Determine the (X, Y) coordinate at the center of the cell enclosing the given text.  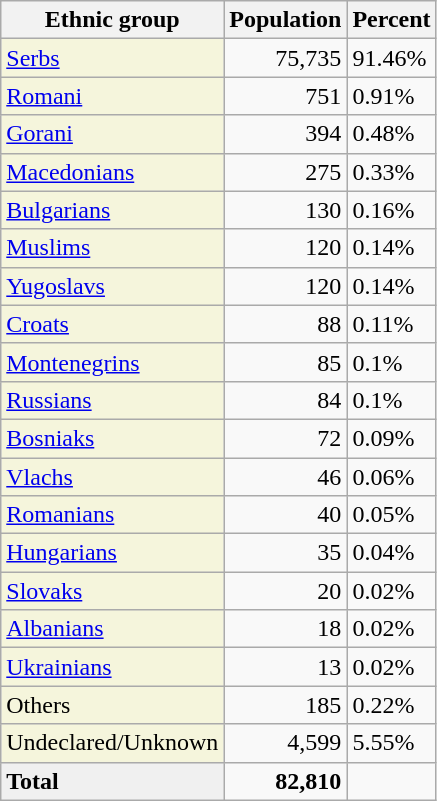
Romanians (112, 515)
Serbs (112, 58)
84 (286, 400)
Romani (112, 96)
Slovaks (112, 591)
46 (286, 477)
Albanians (112, 629)
Population (286, 20)
Total (112, 781)
4,599 (286, 743)
130 (286, 210)
Ukrainians (112, 667)
40 (286, 515)
85 (286, 362)
751 (286, 96)
Croats (112, 324)
0.22% (392, 705)
Bosniaks (112, 438)
35 (286, 553)
394 (286, 134)
Gorani (112, 134)
75,735 (286, 58)
Yugoslavs (112, 286)
13 (286, 667)
Vlachs (112, 477)
Undeclared/Unknown (112, 743)
0.16% (392, 210)
0.06% (392, 477)
0.04% (392, 553)
0.11% (392, 324)
275 (286, 172)
82,810 (286, 781)
0.91% (392, 96)
Macedonians (112, 172)
88 (286, 324)
0.05% (392, 515)
20 (286, 591)
72 (286, 438)
18 (286, 629)
91.46% (392, 58)
5.55% (392, 743)
0.09% (392, 438)
Others (112, 705)
Montenegrins (112, 362)
Hungarians (112, 553)
Bulgarians (112, 210)
Muslims (112, 248)
Russians (112, 400)
0.33% (392, 172)
185 (286, 705)
0.48% (392, 134)
Percent (392, 20)
Ethnic group (112, 20)
